Capture the cell that displays the provided text and extract its [x, y] central coordinate. 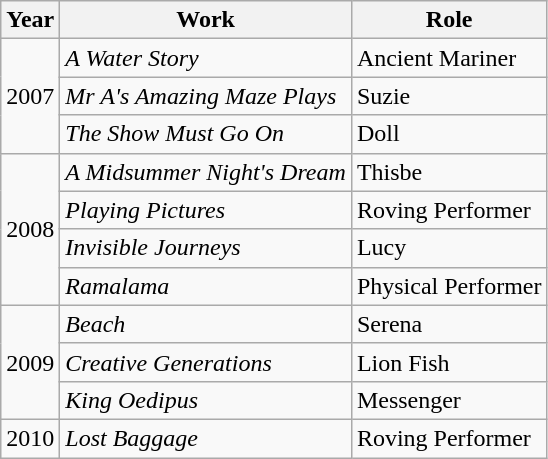
Messenger [449, 400]
Creative Generations [206, 362]
A Midsummer Night's Dream [206, 172]
Physical Performer [449, 286]
King Oedipus [206, 400]
Role [449, 20]
Ancient Mariner [449, 58]
Lost Baggage [206, 438]
Beach [206, 324]
Invisible Journeys [206, 248]
Mr A's Amazing Maze Plays [206, 96]
Doll [449, 134]
2007 [30, 96]
2009 [30, 362]
A Water Story [206, 58]
Suzie [449, 96]
Thisbe [449, 172]
Playing Pictures [206, 210]
Serena [449, 324]
Lion Fish [449, 362]
Work [206, 20]
Lucy [449, 248]
2010 [30, 438]
2008 [30, 229]
Ramalama [206, 286]
Year [30, 20]
The Show Must Go On [206, 134]
